Return (x, y) of the center of cell containing provided text 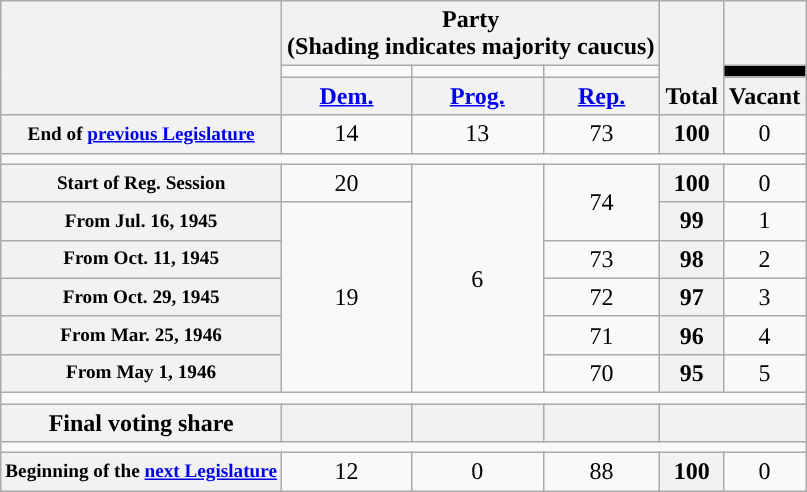
From Mar. 25, 1946 (142, 335)
14 (347, 134)
1 (764, 221)
96 (692, 335)
97 (692, 297)
71 (602, 335)
Total (692, 58)
From Oct. 29, 1945 (142, 297)
3 (764, 297)
2 (764, 259)
Vacant (764, 96)
End of previous Legislature (142, 134)
Party (Shading indicates majority caucus) (471, 34)
74 (602, 202)
From Oct. 11, 1945 (142, 259)
Start of Reg. Session (142, 183)
70 (602, 373)
12 (347, 472)
From Jul. 16, 1945 (142, 221)
20 (347, 183)
5 (764, 373)
Beginning of the next Legislature (142, 472)
19 (347, 297)
98 (692, 259)
13 (477, 134)
Dem. (347, 96)
4 (764, 335)
Prog. (477, 96)
Final voting share (142, 423)
88 (602, 472)
72 (602, 297)
From May 1, 1946 (142, 373)
95 (692, 373)
Rep. (602, 96)
99 (692, 221)
6 (477, 278)
